Extract the (X, Y) coordinate from the center of the cell holding the provided text.  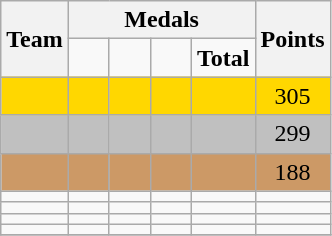
Points (292, 39)
188 (292, 172)
305 (292, 96)
Medals (162, 20)
Team (35, 39)
299 (292, 134)
Total (223, 58)
